Search for the cell housing the specified text and yield its (x, y) center coordinate. 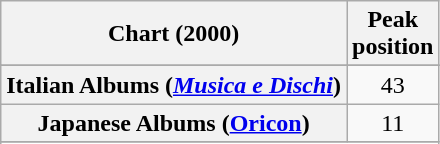
43 (393, 85)
11 (393, 123)
Japanese Albums (Oricon) (174, 123)
Peakposition (393, 34)
Chart (2000) (174, 34)
Italian Albums (Musica e Dischi) (174, 85)
